From the cell containing the given text, extract its center point as [X, Y] coordinate. 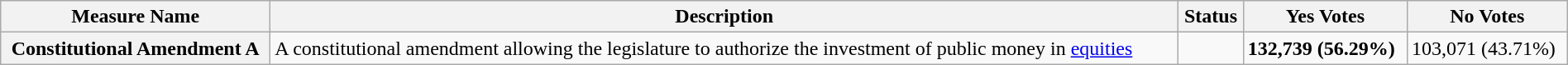
No Votes [1487, 17]
Status [1211, 17]
132,739 (56.29%) [1325, 48]
Constitutional Amendment A [136, 48]
A constitutional amendment allowing the legislature to authorize the investment of public money in equities [724, 48]
103,071 (43.71%) [1487, 48]
Yes Votes [1325, 17]
Description [724, 17]
Measure Name [136, 17]
